From the cell containing the given text, extract its center point as [x, y] coordinate. 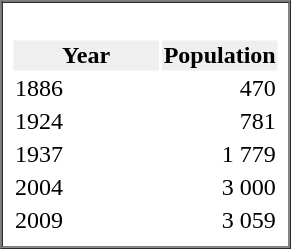
781 [220, 121]
Population [220, 55]
Year [87, 55]
470 [220, 89]
1886 [87, 89]
1937 [87, 155]
Year Population 1886 470 1924 781 1937 1 779 2004 3 000 2009 3 059 [146, 125]
2004 [87, 187]
1 779 [220, 155]
1924 [87, 121]
2009 [87, 221]
3 000 [220, 187]
3 059 [220, 221]
